Output the [X, Y] coordinate of the center of the cell containing the given text.  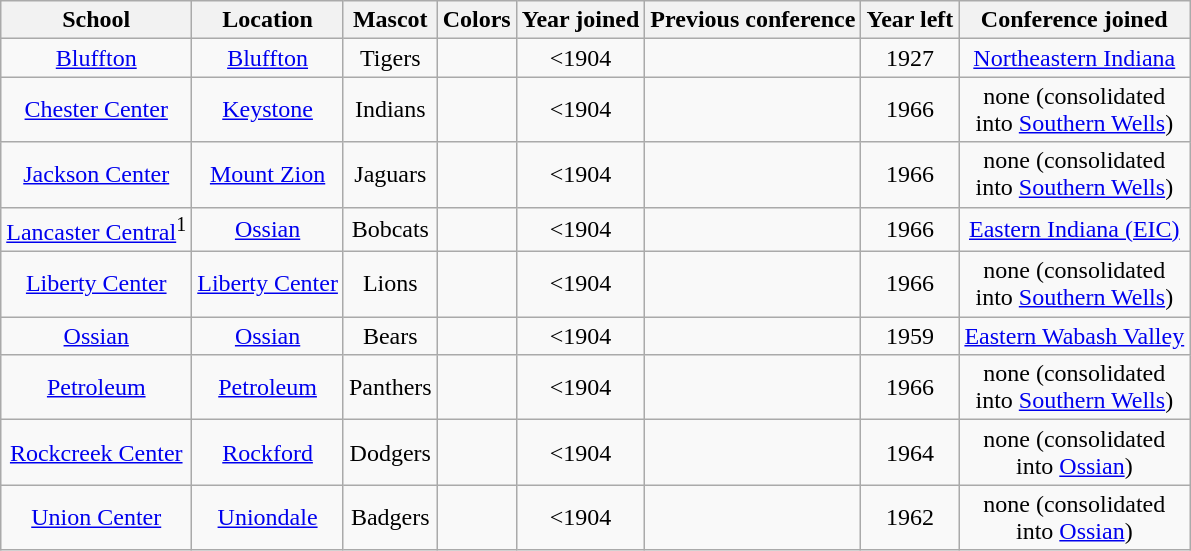
Eastern Wabash Valley [1074, 336]
Jaguars [390, 174]
Rockford [268, 452]
Year left [910, 20]
Dodgers [390, 452]
Keystone [268, 110]
School [96, 20]
Panthers [390, 388]
Northeastern Indiana [1074, 58]
Conference joined [1074, 20]
Eastern Indiana (EIC) [1074, 230]
Location [268, 20]
Bears [390, 336]
Chester Center [96, 110]
Year joined [580, 20]
Previous conference [753, 20]
Tigers [390, 58]
Uniondale [268, 518]
Mount Zion [268, 174]
Bobcats [390, 230]
Lions [390, 284]
1927 [910, 58]
Indians [390, 110]
Badgers [390, 518]
1959 [910, 336]
Lancaster Central1 [96, 230]
1964 [910, 452]
Mascot [390, 20]
Union Center [96, 518]
Rockcreek Center [96, 452]
Jackson Center [96, 174]
Colors [476, 20]
1962 [910, 518]
